Determine the (X, Y) coordinate at the center of the cell enclosing the given text.  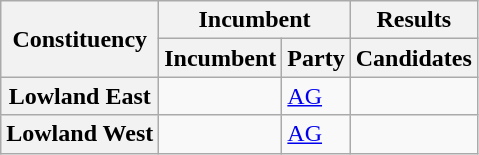
Lowland East (80, 96)
Results (414, 20)
Constituency (80, 39)
Lowland West (80, 134)
Party (316, 58)
Candidates (414, 58)
